Extract the [x, y] coordinate from the center of the cell holding the provided text.  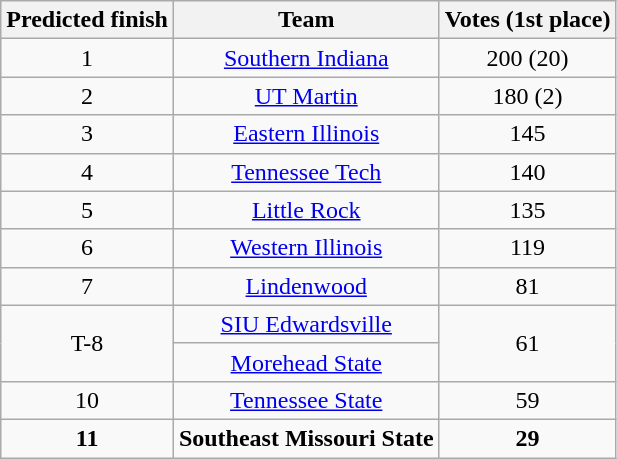
29 [528, 438]
11 [88, 438]
SIU Edwardsville [306, 324]
Tennessee Tech [306, 172]
200 (20) [528, 58]
Southeast Missouri State [306, 438]
6 [88, 248]
Little Rock [306, 210]
UT Martin [306, 96]
59 [528, 400]
Votes (1st place) [528, 20]
Team [306, 20]
180 (2) [528, 96]
10 [88, 400]
5 [88, 210]
T-8 [88, 343]
Morehead State [306, 362]
145 [528, 134]
140 [528, 172]
81 [528, 286]
4 [88, 172]
Predicted finish [88, 20]
Lindenwood [306, 286]
135 [528, 210]
119 [528, 248]
Eastern Illinois [306, 134]
Tennessee State [306, 400]
Southern Indiana [306, 58]
1 [88, 58]
Western Illinois [306, 248]
7 [88, 286]
3 [88, 134]
2 [88, 96]
61 [528, 343]
